Locate the cell with the specified text and output its [X, Y] center coordinate. 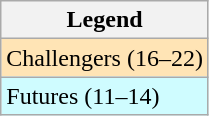
Challengers (16–22) [105, 58]
Futures (11–14) [105, 96]
Legend [105, 20]
